Return [x, y] of the center of cell containing provided text 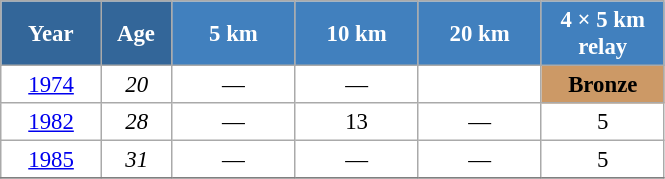
1974 [52, 85]
4 × 5 km relay [602, 34]
20 [136, 85]
1982 [52, 122]
31 [136, 160]
Bronze [602, 85]
28 [136, 122]
1985 [52, 160]
13 [356, 122]
Age [136, 34]
10 km [356, 34]
20 km [480, 34]
5 km [234, 34]
Year [52, 34]
